Scan for the cell matching the given text and deliver its [x, y] coordinate at center. 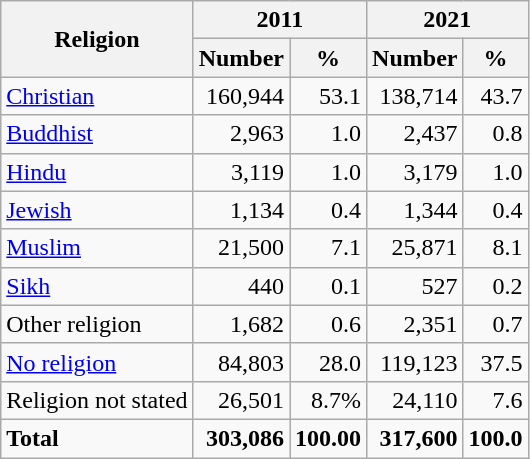
21,500 [241, 248]
138,714 [415, 96]
2021 [448, 20]
Christian [97, 96]
7.1 [328, 248]
317,600 [415, 438]
84,803 [241, 362]
160,944 [241, 96]
0.8 [496, 134]
Muslim [97, 248]
Religion [97, 39]
2,351 [415, 324]
1,344 [415, 210]
Sikh [97, 286]
Buddhist [97, 134]
0.1 [328, 286]
0.2 [496, 286]
1,134 [241, 210]
119,123 [415, 362]
No religion [97, 362]
2,437 [415, 134]
Religion not stated [97, 400]
8.1 [496, 248]
37.5 [496, 362]
440 [241, 286]
25,871 [415, 248]
28.0 [328, 362]
0.6 [328, 324]
1,682 [241, 324]
Other religion [97, 324]
24,110 [415, 400]
53.1 [328, 96]
303,086 [241, 438]
26,501 [241, 400]
3,119 [241, 172]
Jewish [97, 210]
43.7 [496, 96]
527 [415, 286]
100.0 [496, 438]
2011 [280, 20]
2,963 [241, 134]
7.6 [496, 400]
0.7 [496, 324]
Hindu [97, 172]
Total [97, 438]
8.7% [328, 400]
100.00 [328, 438]
3,179 [415, 172]
